Return the [X, Y] coordinate for the center point of the cell that contains the specified text.  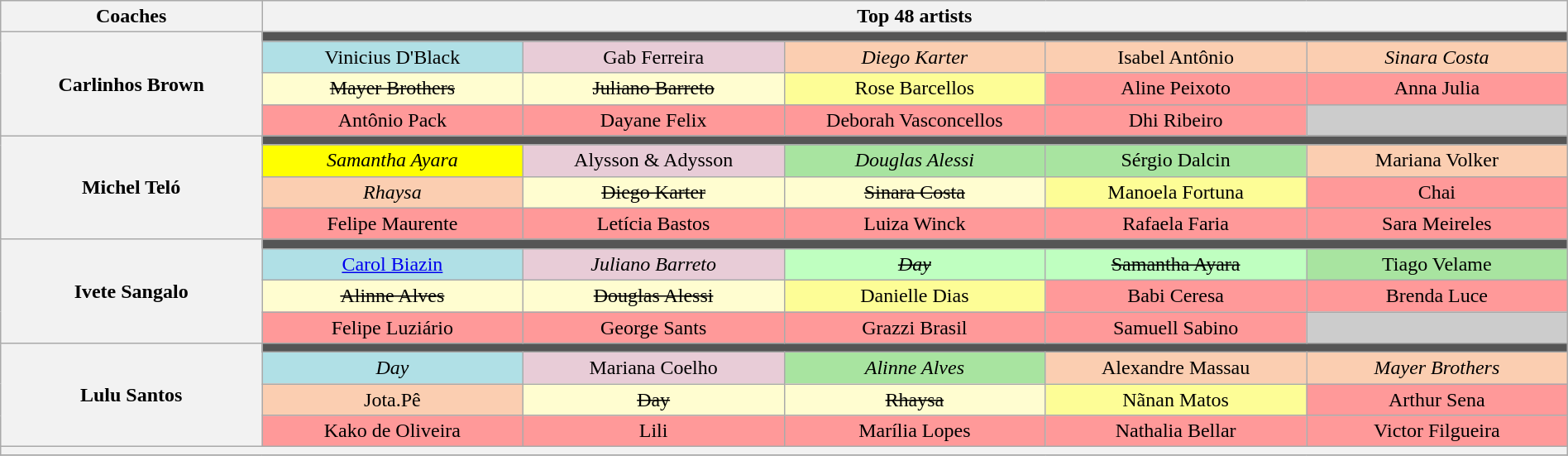
Gab Ferreira [653, 57]
Vinicius D'Black [392, 57]
Coaches [131, 17]
Tiago Velame [1437, 264]
Ivete Sangalo [131, 291]
Danielle Dias [915, 295]
Rafaela Faria [1176, 223]
Sérgio Dalcin [1176, 161]
Alysson & Adysson [653, 161]
Mariana Volker [1437, 161]
Letícia Bastos [653, 223]
Jota.Pê [392, 400]
Felipe Maurente [392, 223]
Marília Lopes [915, 431]
Felipe Luziário [392, 327]
Top 48 artists [915, 17]
Carol Biazin [392, 264]
Nathalia Bellar [1176, 431]
Brenda Luce [1437, 295]
Kako de Oliveira [392, 431]
Mariana Coelho [653, 368]
Manoela Fortuna [1176, 192]
Samuell Sabino [1176, 327]
Victor Filgueira [1437, 431]
Aline Peixoto [1176, 89]
Isabel Antônio [1176, 57]
Luiza Winck [915, 223]
Alexandre Massau [1176, 368]
Grazzi Brasil [915, 327]
Nãnan Matos [1176, 400]
Anna Julia [1437, 89]
Antônio Pack [392, 120]
Chai [1437, 192]
Babi Ceresa [1176, 295]
Sara Meireles [1437, 223]
Carlinhos Brown [131, 84]
George Sants [653, 327]
Dhi Ribeiro [1176, 120]
Deborah Vasconcellos [915, 120]
Arthur Sena [1437, 400]
Dayane Felix [653, 120]
Lili [653, 431]
Rose Barcellos [915, 89]
Michel Teló [131, 187]
Lulu Santos [131, 396]
